Output the (X, Y) coordinate of the center of the cell containing the given text.  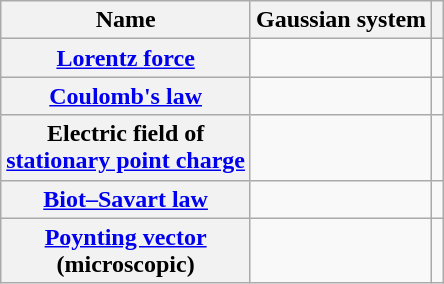
Poynting vector(microscopic) (126, 250)
Name (126, 20)
Biot–Savart law (126, 199)
Electric field ofstationary point charge (126, 148)
Coulomb's law (126, 96)
Gaussian system (340, 20)
Lorentz force (126, 58)
